Pinpoint the cell where the given text exists, returning its [X, Y] midpoint coordinate. 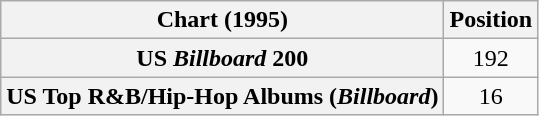
US Billboard 200 [222, 58]
US Top R&B/Hip-Hop Albums (Billboard) [222, 96]
16 [491, 96]
192 [491, 58]
Position [491, 20]
Chart (1995) [222, 20]
